Detect which cell encompasses the target text, then output its (x, y) center coordinate. 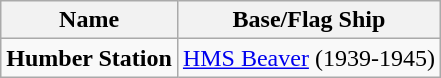
Name (90, 20)
Base/Flag Ship (308, 20)
Humber Station (90, 58)
HMS Beaver (1939-1945) (308, 58)
